Return [X, Y] of the center of cell containing provided text 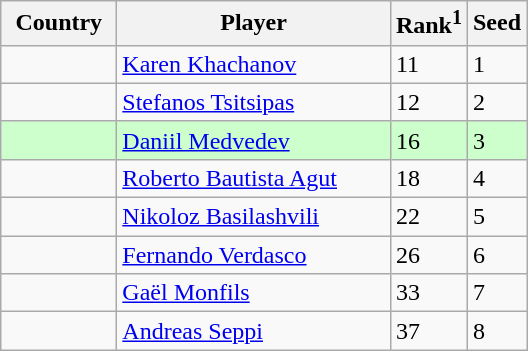
1 [496, 64]
Nikoloz Basilashvili [254, 217]
37 [428, 331]
12 [428, 102]
11 [428, 64]
Daniil Medvedev [254, 140]
16 [428, 140]
18 [428, 178]
Player [254, 24]
8 [496, 331]
Rank1 [428, 24]
Karen Khachanov [254, 64]
4 [496, 178]
Andreas Seppi [254, 331]
26 [428, 255]
Gaël Monfils [254, 293]
Stefanos Tsitsipas [254, 102]
Fernando Verdasco [254, 255]
3 [496, 140]
Country [59, 24]
7 [496, 293]
5 [496, 217]
6 [496, 255]
2 [496, 102]
Roberto Bautista Agut [254, 178]
Seed [496, 24]
22 [428, 217]
33 [428, 293]
